From the cell containing the given text, extract its center point as [X, Y] coordinate. 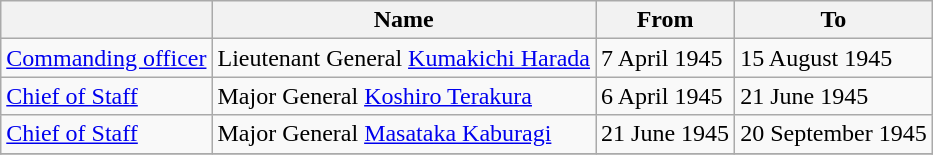
Major General Masataka Kaburagi [404, 134]
From [666, 20]
20 September 1945 [834, 134]
Lieutenant General Kumakichi Harada [404, 58]
Major General Koshiro Terakura [404, 96]
To [834, 20]
Name [404, 20]
Commanding officer [106, 58]
6 April 1945 [666, 96]
7 April 1945 [666, 58]
15 August 1945 [834, 58]
